Provide the [x, y] coordinate of the cell's center where the given text is located.  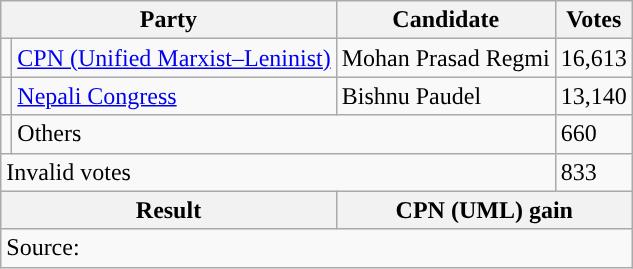
CPN (UML) gain [484, 210]
Source: [317, 248]
833 [594, 172]
Others [284, 134]
Candidate [446, 20]
Bishnu Paudel [446, 96]
Result [168, 210]
660 [594, 134]
Party [168, 20]
CPN (Unified Marxist–Leninist) [174, 58]
16,613 [594, 58]
Nepali Congress [174, 96]
Votes [594, 20]
Mohan Prasad Regmi [446, 58]
Invalid votes [278, 172]
13,140 [594, 96]
